Pinpoint the cell where the given text exists, returning its (X, Y) midpoint coordinate. 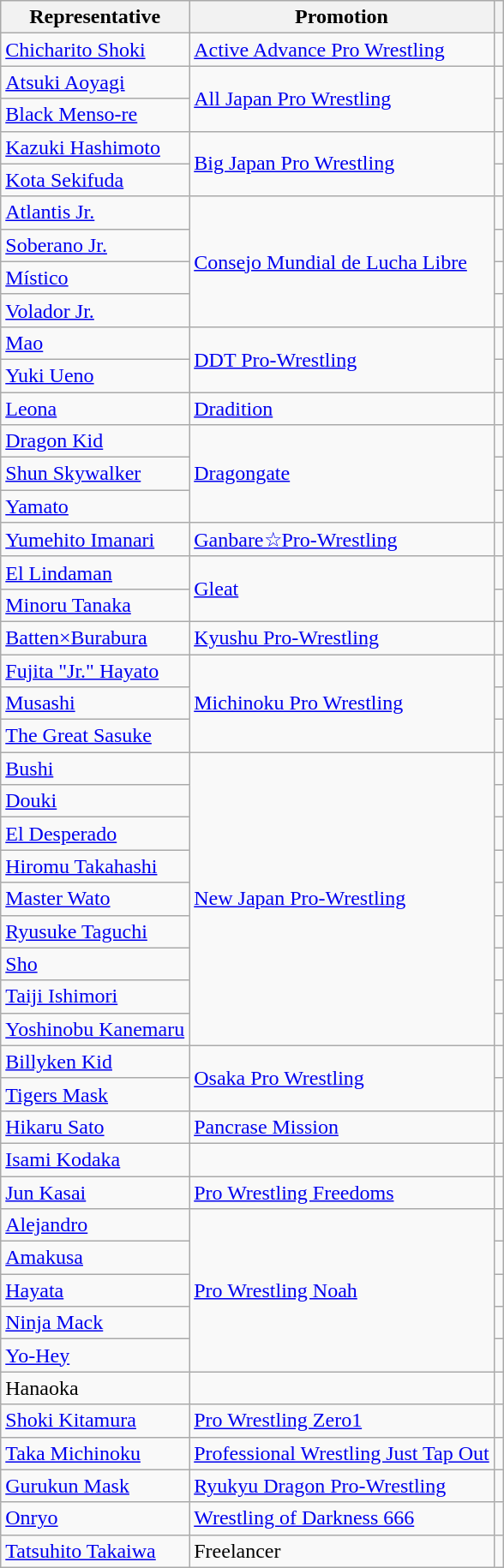
Taiji Ishimori (95, 996)
Yuki Ueno (95, 375)
Active Advance Pro Wrestling (342, 50)
Dragon Kid (95, 441)
Pancrase Mission (342, 1127)
Minoru Tanaka (95, 605)
Big Japan Pro Wrestling (342, 164)
El Lindaman (95, 572)
Shun Skywalker (95, 474)
Ganbare☆Pro-Wrestling (342, 540)
Kyushu Pro-Wrestling (342, 637)
Ninja Mack (95, 1323)
Hiromu Takahashi (95, 866)
Isami Kodaka (95, 1159)
Atlantis Jr. (95, 212)
Yoshinobu Kanemaru (95, 1029)
Dradition (342, 409)
Representative (95, 17)
DDT Pro-Wrestling (342, 359)
Musashi (95, 703)
Kazuki Hashimoto (95, 147)
Freelancer (342, 1551)
Gleat (342, 589)
Jun Kasai (95, 1192)
Alejandro (95, 1225)
Yamato (95, 506)
Pro Wrestling Freedoms (342, 1192)
Chicharito Shoki (95, 50)
Kota Sekifuda (95, 180)
Místico (95, 278)
Master Wato (95, 899)
El Desperado (95, 834)
Leona (95, 409)
Wrestling of Darkness 666 (342, 1518)
Michinoku Pro Wrestling (342, 703)
Volador Jr. (95, 310)
Yo-Hey (95, 1356)
New Japan Pro-Wrestling (342, 900)
Hikaru Sato (95, 1127)
Shoki Kitamura (95, 1421)
Gurukun Mask (95, 1486)
Fujita "Jr." Hayato (95, 671)
Dragongate (342, 474)
Amakusa (95, 1258)
Mao (95, 343)
Tatsuhito Takaiwa (95, 1551)
Atsuki Aoyagi (95, 82)
Soberano Jr. (95, 245)
The Great Sasuke (95, 736)
Osaka Pro Wrestling (342, 1078)
Black Menso-re (95, 115)
Onryo (95, 1518)
Pro Wrestling Noah (342, 1290)
Consejo Mundial de Lucha Libre (342, 261)
Hayata (95, 1290)
Promotion (342, 17)
Yumehito Imanari (95, 540)
Tigers Mask (95, 1094)
Taka Michinoku (95, 1453)
Professional Wrestling Just Tap Out (342, 1453)
Pro Wrestling Zero1 (342, 1421)
Hanaoka (95, 1388)
Ryusuke Taguchi (95, 931)
Ryukyu Dragon Pro-Wrestling (342, 1486)
Sho (95, 964)
Douki (95, 801)
Batten×Burabura (95, 637)
All Japan Pro Wrestling (342, 99)
Billyken Kid (95, 1062)
Bushi (95, 769)
